Search for the cell housing the specified text and yield its [X, Y] center coordinate. 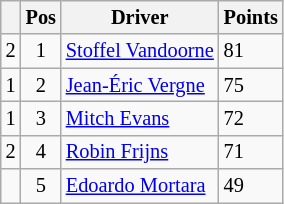
5 [41, 186]
75 [251, 85]
Pos [41, 17]
49 [251, 186]
Mitch Evans [140, 118]
72 [251, 118]
Robin Frijns [140, 152]
Points [251, 17]
71 [251, 152]
4 [41, 152]
Edoardo Mortara [140, 186]
3 [41, 118]
Jean-Éric Vergne [140, 85]
Stoffel Vandoorne [140, 51]
Driver [140, 17]
81 [251, 51]
